Capture the cell that displays the provided text and extract its [x, y] central coordinate. 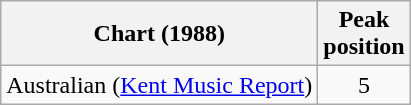
5 [364, 85]
Australian (Kent Music Report) [160, 85]
Chart (1988) [160, 34]
Peakposition [364, 34]
